Extract the (X, Y) coordinate from the center of the cell holding the provided text.  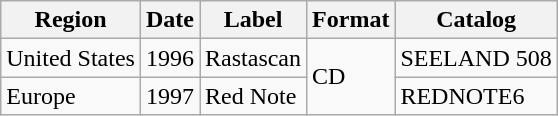
REDNOTE6 (476, 96)
Europe (71, 96)
Date (170, 20)
1997 (170, 96)
Red Note (254, 96)
Format (351, 20)
Catalog (476, 20)
CD (351, 77)
Region (71, 20)
Label (254, 20)
Rastascan (254, 58)
SEELAND 508 (476, 58)
United States (71, 58)
1996 (170, 58)
